Pinpoint the cell where the given text exists, returning its [x, y] midpoint coordinate. 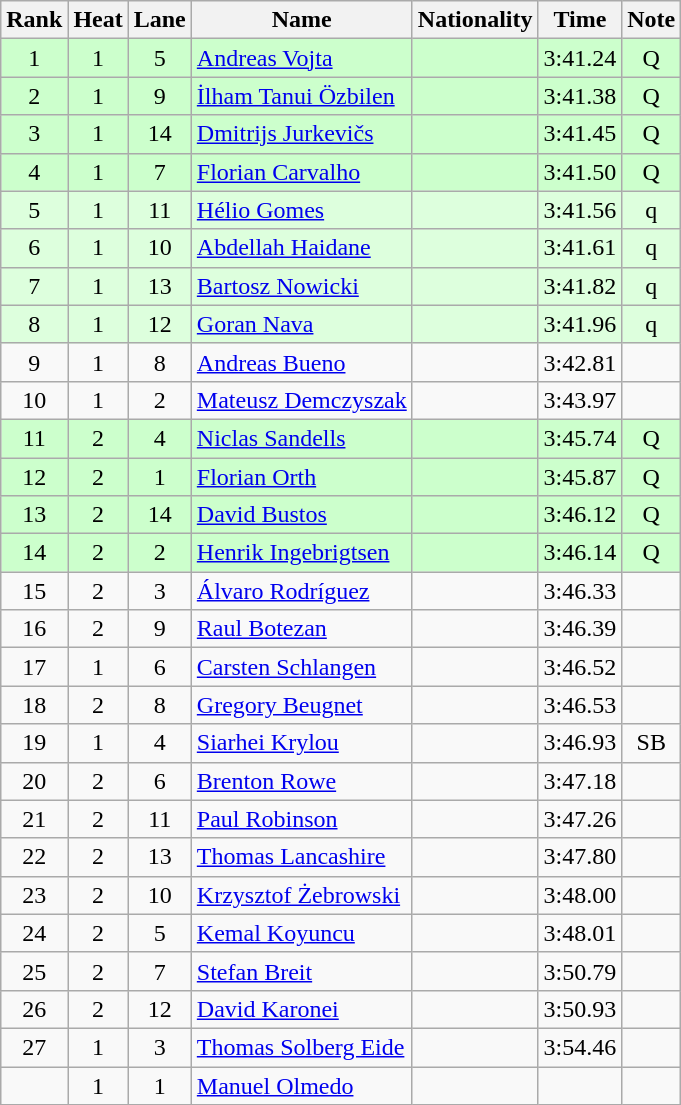
Note [652, 20]
Time [580, 20]
3:48.01 [580, 933]
3:41.45 [580, 134]
3:41.56 [580, 210]
3:46.14 [580, 553]
Goran Nava [302, 324]
3:45.87 [580, 477]
Florian Orth [302, 477]
3:41.61 [580, 248]
Name [302, 20]
Andreas Vojta [302, 58]
3:47.80 [580, 857]
3:47.18 [580, 781]
3:42.81 [580, 362]
Niclas Sandells [302, 438]
Krzysztof Żebrowski [302, 895]
15 [34, 591]
Dmitrijs Jurkevičs [302, 134]
David Karonei [302, 1009]
Kemal Koyuncu [302, 933]
Thomas Lancashire [302, 857]
22 [34, 857]
Brenton Rowe [302, 781]
3:48.00 [580, 895]
Stefan Breit [302, 971]
21 [34, 819]
3:41.24 [580, 58]
27 [34, 1047]
3:54.46 [580, 1047]
İlham Tanui Özbilen [302, 96]
3:46.93 [580, 743]
3:41.96 [580, 324]
3:46.52 [580, 667]
18 [34, 705]
Thomas Solberg Eide [302, 1047]
Gregory Beugnet [302, 705]
Álvaro Rodríguez [302, 591]
Bartosz Nowicki [302, 286]
Henrik Ingebrigtsen [302, 553]
3:41.50 [580, 172]
Lane [160, 20]
3:46.39 [580, 629]
Rank [34, 20]
16 [34, 629]
20 [34, 781]
Andreas Bueno [302, 362]
3:43.97 [580, 400]
3:45.74 [580, 438]
Nationality [475, 20]
Florian Carvalho [302, 172]
Hélio Gomes [302, 210]
Raul Botezan [302, 629]
Siarhei Krylou [302, 743]
25 [34, 971]
Carsten Schlangen [302, 667]
3:41.38 [580, 96]
SB [652, 743]
3:46.12 [580, 515]
3:46.33 [580, 591]
3:50.93 [580, 1009]
Paul Robinson [302, 819]
3:41.82 [580, 286]
19 [34, 743]
Manuel Olmedo [302, 1085]
23 [34, 895]
Mateusz Demczyszak [302, 400]
17 [34, 667]
3:50.79 [580, 971]
24 [34, 933]
Heat [98, 20]
3:47.26 [580, 819]
Abdellah Haidane [302, 248]
David Bustos [302, 515]
3:46.53 [580, 705]
26 [34, 1009]
